Determine the (x, y) coordinate at the center of the cell enclosing the given text.  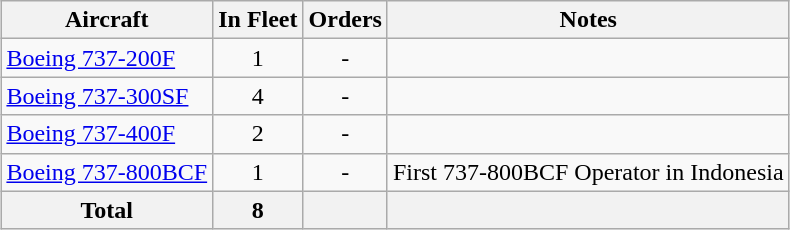
2 (258, 134)
Boeing 737-300SF (107, 96)
Aircraft (107, 20)
First 737-800BCF Operator in Indonesia (588, 172)
4 (258, 96)
Notes (588, 20)
Orders (345, 20)
In Fleet (258, 20)
8 (258, 210)
Boeing 737-400F (107, 134)
Boeing 737-800BCF (107, 172)
Boeing 737-200F (107, 58)
Total (107, 210)
